Find where the given text appears and provide that cell's center as (x, y) coordinate. 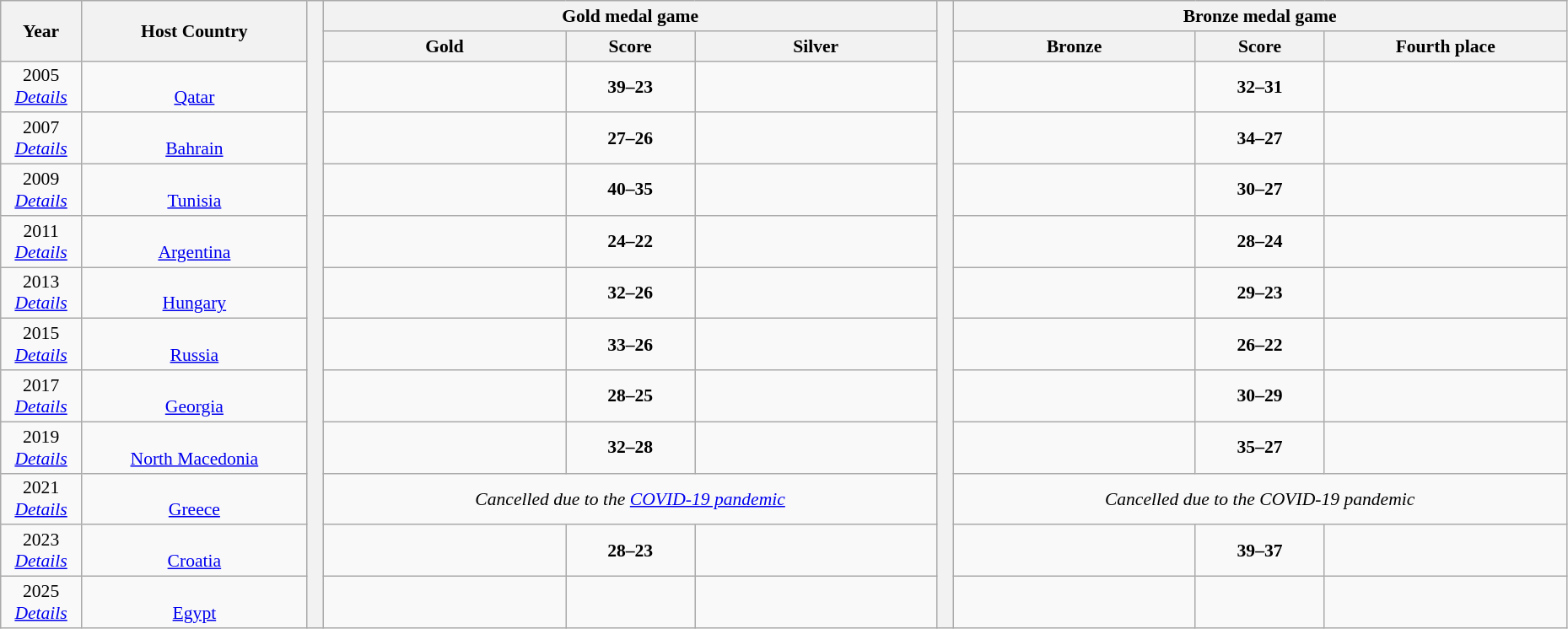
Tunisia (194, 191)
Greece (194, 499)
30–29 (1260, 396)
Egypt (194, 602)
Bronze (1075, 46)
40–35 (631, 191)
29–23 (1260, 293)
2021 Details (41, 499)
39–23 (631, 86)
2011 Details (41, 241)
28–24 (1260, 241)
Georgia (194, 396)
35–27 (1260, 447)
Croatia (194, 551)
Gold medal game (629, 16)
2013 Details (41, 293)
2025 Details (41, 602)
28–25 (631, 396)
32–31 (1260, 86)
26–22 (1260, 344)
Qatar (194, 86)
39–37 (1260, 551)
28–23 (631, 551)
2019 Details (41, 447)
2009 Details (41, 191)
Bronze medal game (1260, 16)
32–28 (631, 447)
North Macedonia (194, 447)
34–27 (1260, 138)
Silver (816, 46)
2023 Details (41, 551)
33–26 (631, 344)
Bahrain (194, 138)
24–22 (631, 241)
Year (41, 30)
Russia (194, 344)
27–26 (631, 138)
2005 Details (41, 86)
2015 Details (41, 344)
32–26 (631, 293)
Gold (444, 46)
2017 Details (41, 396)
Hungary (194, 293)
2007 Details (41, 138)
Argentina (194, 241)
Host Country (194, 30)
Fourth place (1446, 46)
30–27 (1260, 191)
